Determine the (x, y) coordinate at the center of the cell enclosing the given text.  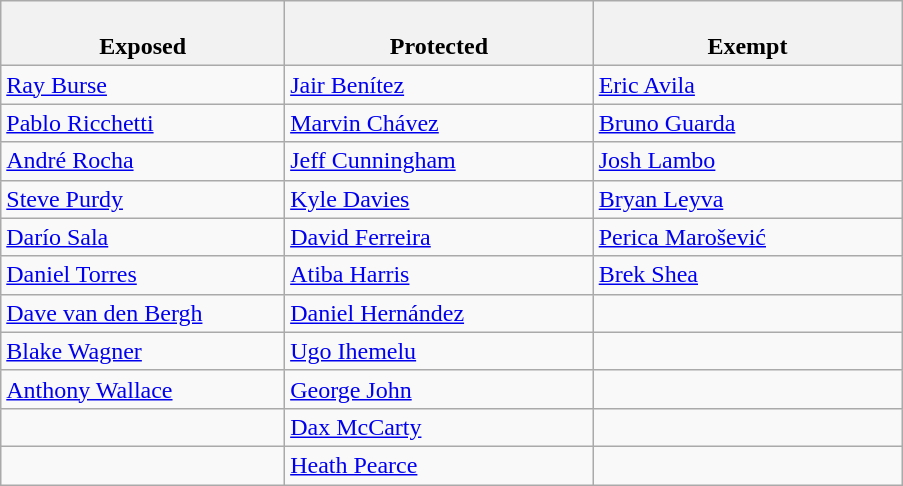
Dax McCarty (440, 427)
Blake Wagner (143, 351)
Pablo Ricchetti (143, 123)
Bryan Leyva (748, 199)
Dave van den Bergh (143, 313)
Jair Benítez (440, 85)
Ugo Ihemelu (440, 351)
Perica Marošević (748, 237)
Ray Burse (143, 85)
Daniel Hernández (440, 313)
Heath Pearce (440, 465)
Eric Avila (748, 85)
Bruno Guarda (748, 123)
Daniel Torres (143, 275)
Jeff Cunningham (440, 161)
Brek Shea (748, 275)
Darío Sala (143, 237)
Exposed (143, 34)
Kyle Davies (440, 199)
Steve Purdy (143, 199)
George John (440, 389)
Atiba Harris (440, 275)
Josh Lambo (748, 161)
Marvin Chávez (440, 123)
Exempt (748, 34)
Anthony Wallace (143, 389)
Protected (440, 34)
André Rocha (143, 161)
David Ferreira (440, 237)
